Identify which cell holds the provided text, then report its [x, y] central coordinate. 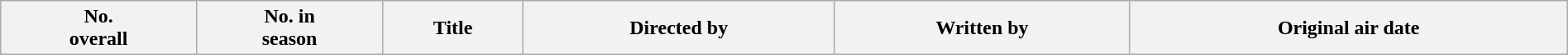
No.overall [99, 28]
No. inseason [289, 28]
Written by [982, 28]
Title [453, 28]
Original air date [1348, 28]
Directed by [678, 28]
